Find where the given text appears and provide that cell's center as [X, Y] coordinate. 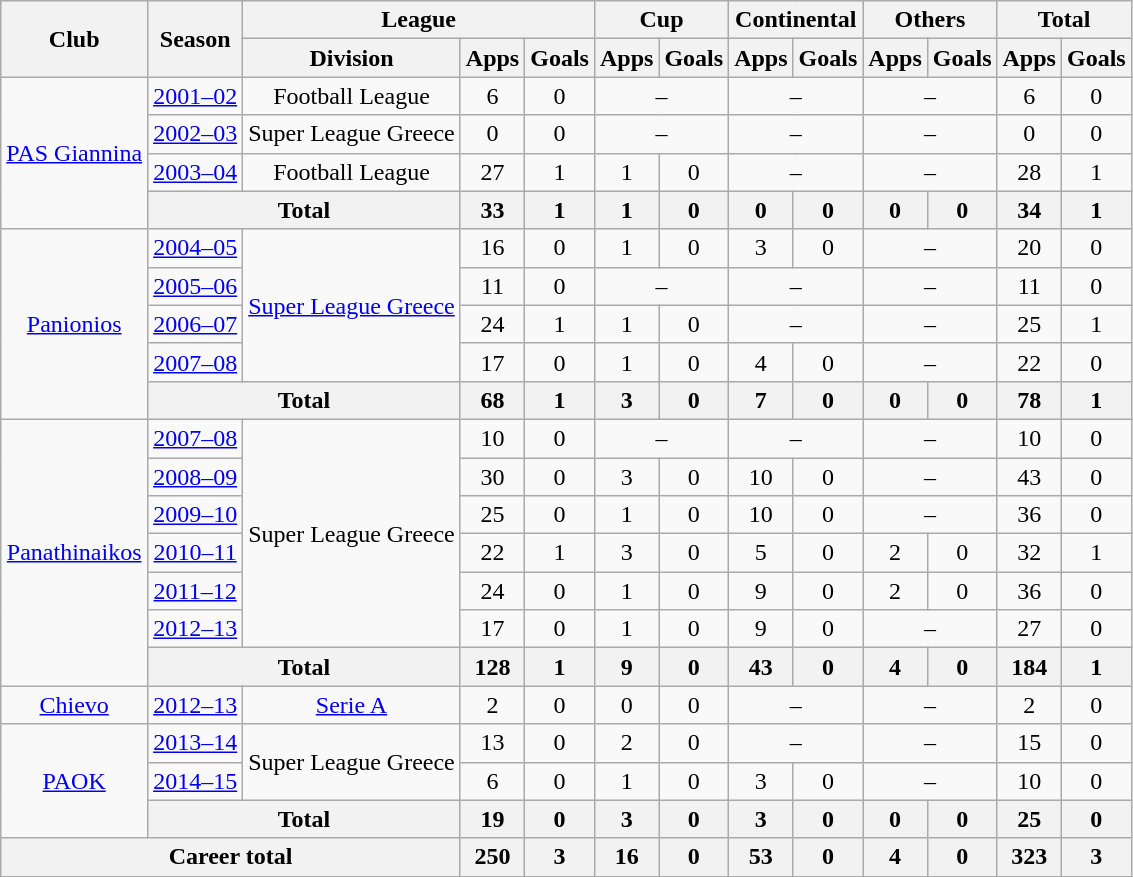
2011–12 [196, 591]
2003–04 [196, 172]
Cup [661, 20]
2008–09 [196, 477]
Panionios [74, 324]
2013–14 [196, 743]
68 [492, 400]
Serie A [352, 705]
30 [492, 477]
33 [492, 210]
15 [1029, 743]
128 [492, 667]
34 [1029, 210]
20 [1029, 248]
Club [74, 39]
League [419, 20]
2004–05 [196, 248]
323 [1029, 857]
53 [761, 857]
2002–03 [196, 134]
78 [1029, 400]
7 [761, 400]
2005–06 [196, 286]
28 [1029, 172]
2006–07 [196, 324]
2014–15 [196, 781]
Continental [796, 20]
2001–02 [196, 96]
PAOK [74, 781]
32 [1029, 553]
2010–11 [196, 553]
Others [930, 20]
Career total [231, 857]
250 [492, 857]
2009–10 [196, 515]
Season [196, 39]
13 [492, 743]
Division [352, 58]
5 [761, 553]
184 [1029, 667]
Panathinaikos [74, 552]
Chievo [74, 705]
19 [492, 819]
PAS Giannina [74, 153]
